Return (x, y) of the center of cell containing provided text 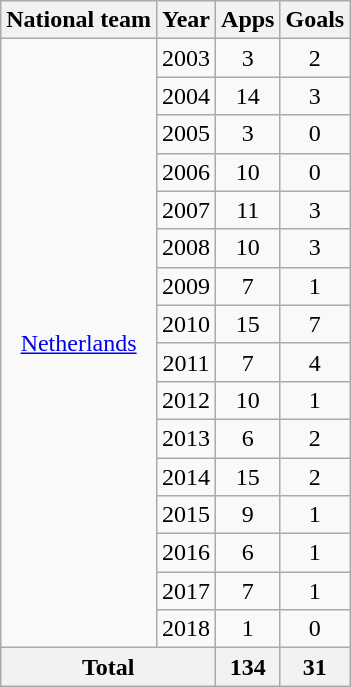
9 (248, 515)
4 (315, 362)
2015 (186, 515)
2009 (186, 286)
2006 (186, 172)
2018 (186, 629)
2014 (186, 477)
2008 (186, 248)
2016 (186, 553)
2012 (186, 400)
11 (248, 210)
2010 (186, 324)
2005 (186, 134)
2013 (186, 438)
2011 (186, 362)
14 (248, 96)
Netherlands (79, 344)
National team (79, 20)
Year (186, 20)
2017 (186, 591)
134 (248, 667)
Total (108, 667)
2007 (186, 210)
31 (315, 667)
2003 (186, 58)
2004 (186, 96)
Goals (315, 20)
Apps (248, 20)
